Detect which cell encompasses the target text, then output its (X, Y) center coordinate. 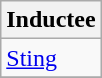
Sting (51, 58)
Inductee (51, 20)
